Return the [X, Y] coordinate for the center point of the cell that contains the specified text.  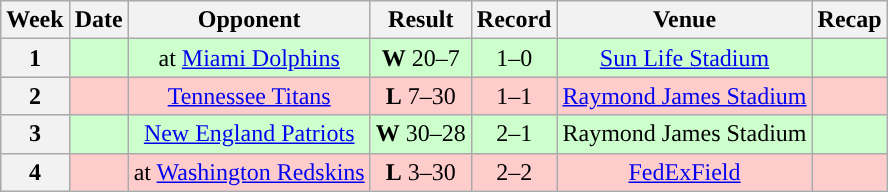
Venue [684, 20]
FedExField [684, 172]
L 7–30 [420, 96]
Week [35, 20]
3 [35, 134]
Record [514, 20]
1–0 [514, 58]
New England Patriots [249, 134]
Opponent [249, 20]
at Miami Dolphins [249, 58]
2–2 [514, 172]
Recap [850, 20]
1–1 [514, 96]
Result [420, 20]
2–1 [514, 134]
Sun Life Stadium [684, 58]
W 30–28 [420, 134]
L 3–30 [420, 172]
1 [35, 58]
4 [35, 172]
at Washington Redskins [249, 172]
Date [98, 20]
2 [35, 96]
W 20–7 [420, 58]
Tennessee Titans [249, 96]
